Return the (X, Y) coordinate for the center point of the cell that contains the specified text.  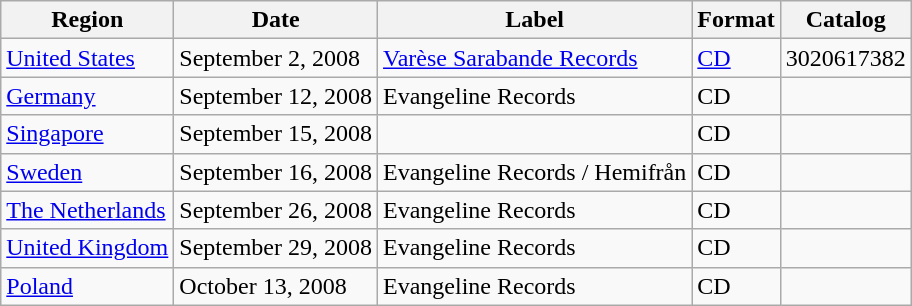
Label (535, 20)
Format (736, 20)
September 12, 2008 (276, 96)
Singapore (88, 134)
United States (88, 58)
September 2, 2008 (276, 58)
Evangeline Records / Hemifrån (535, 172)
3020617382 (846, 58)
September 29, 2008 (276, 248)
Varèse Sarabande Records (535, 58)
Sweden (88, 172)
October 13, 2008 (276, 286)
Germany (88, 96)
Region (88, 20)
September 26, 2008 (276, 210)
Poland (88, 286)
The Netherlands (88, 210)
September 16, 2008 (276, 172)
September 15, 2008 (276, 134)
Catalog (846, 20)
United Kingdom (88, 248)
Date (276, 20)
